Extract the (x, y) coordinate from the center of the cell holding the provided text.  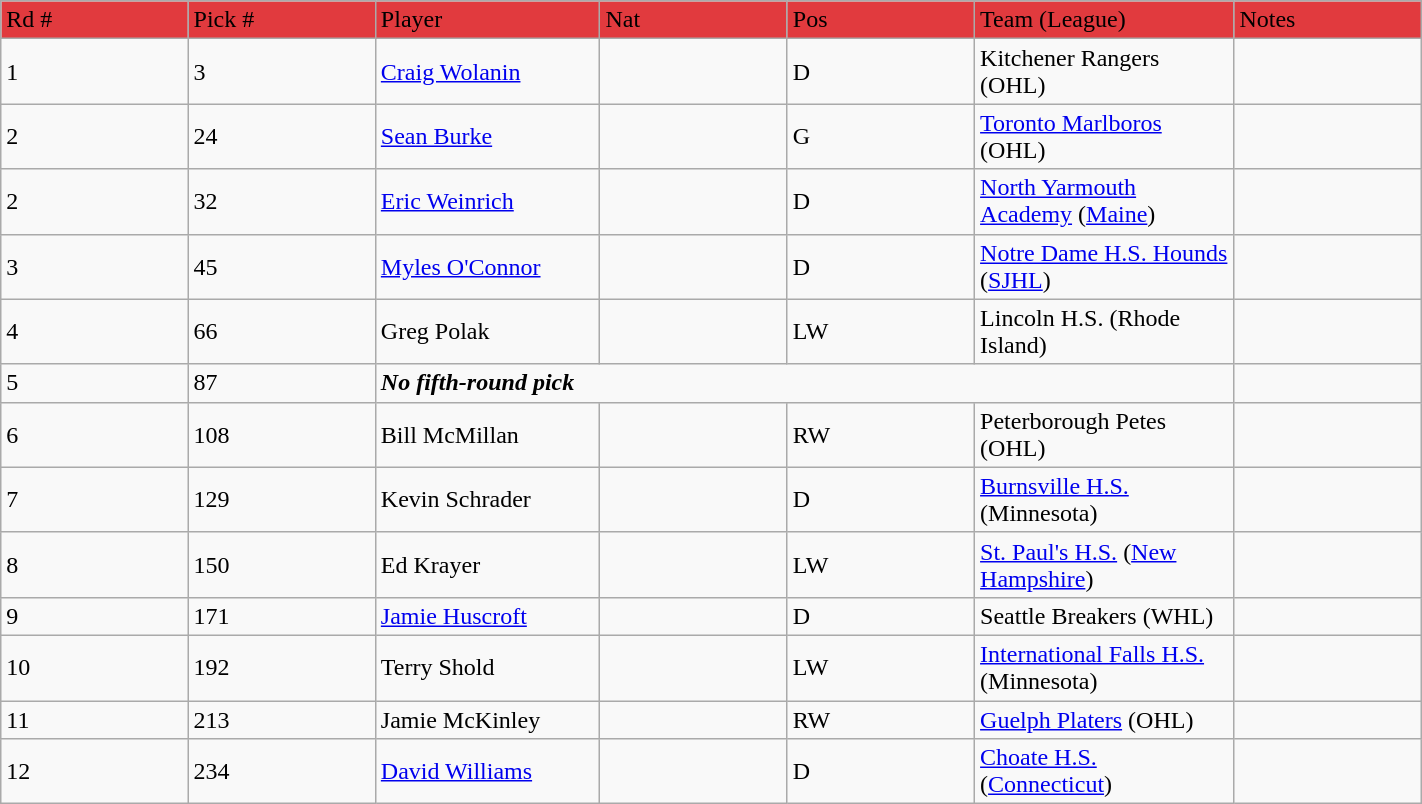
Toronto Marlboros (OHL) (1104, 136)
108 (282, 434)
Lincoln H.S. (Rhode Island) (1104, 332)
Pos (880, 20)
Ed Krayer (488, 564)
Burnsville H.S. (Minnesota) (1104, 500)
Notre Dame H.S. Hounds (SJHL) (1104, 266)
171 (282, 616)
Eric Weinrich (488, 202)
192 (282, 668)
Rd # (94, 20)
24 (282, 136)
Player (488, 20)
No fifth-round pick (804, 383)
5 (94, 383)
St. Paul's H.S. (New Hampshire) (1104, 564)
11 (94, 719)
Myles O'Connor (488, 266)
9 (94, 616)
Peterborough Petes (OHL) (1104, 434)
150 (282, 564)
45 (282, 266)
1 (94, 72)
Terry Shold (488, 668)
12 (94, 772)
North Yarmouth Academy (Maine) (1104, 202)
32 (282, 202)
G (880, 136)
Kitchener Rangers (OHL) (1104, 72)
8 (94, 564)
Sean Burke (488, 136)
6 (94, 434)
International Falls H.S. (Minnesota) (1104, 668)
4 (94, 332)
Jamie Huscroft (488, 616)
Jamie McKinley (488, 719)
Kevin Schrader (488, 500)
Pick # (282, 20)
Greg Polak (488, 332)
Guelph Platers (OHL) (1104, 719)
87 (282, 383)
10 (94, 668)
234 (282, 772)
Notes (1328, 20)
Team (League) (1104, 20)
David Williams (488, 772)
Bill McMillan (488, 434)
Seattle Breakers (WHL) (1104, 616)
Craig Wolanin (488, 72)
Choate H.S. (Connecticut) (1104, 772)
213 (282, 719)
129 (282, 500)
7 (94, 500)
Nat (694, 20)
66 (282, 332)
